Find where the given text appears and provide that cell's center as (x, y) coordinate. 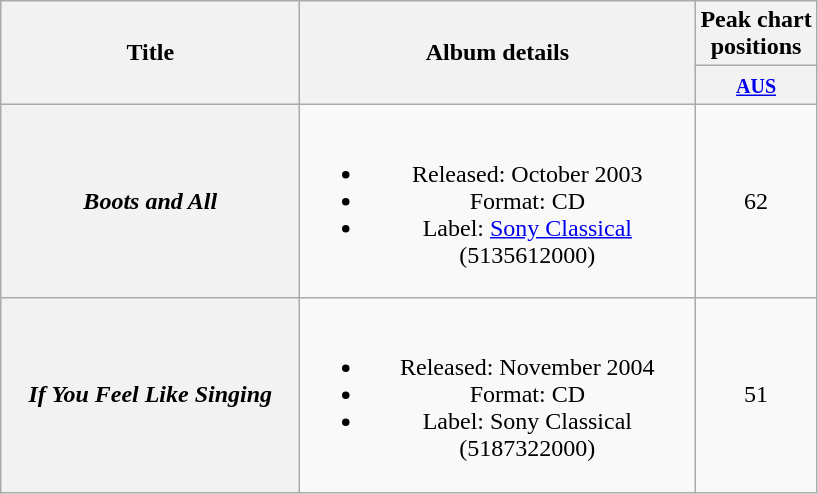
62 (756, 201)
Album details (498, 52)
Boots and All (150, 201)
Released: October 2003Format: CDLabel: Sony Classical (5135612000) (498, 201)
51 (756, 395)
Peak chartpositions (756, 34)
Title (150, 52)
AUS (756, 85)
If You Feel Like Singing (150, 395)
Released: November 2004Format: CDLabel: Sony Classical (5187322000) (498, 395)
